Pinpoint the cell where the given text exists, returning its [X, Y] midpoint coordinate. 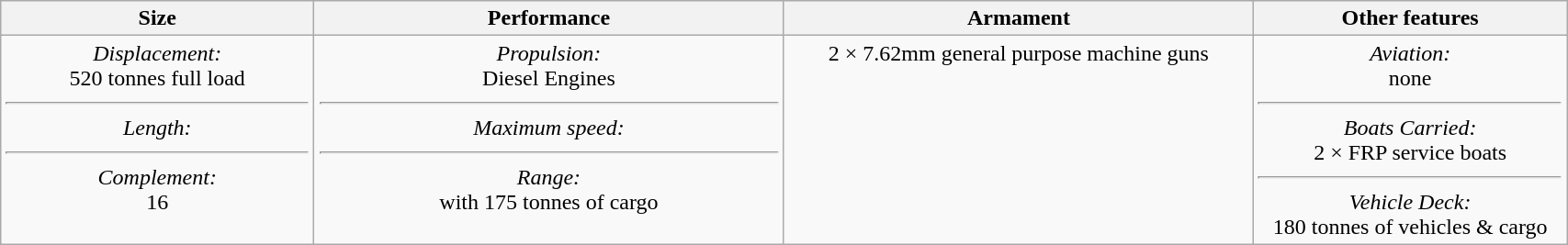
Other features [1411, 18]
Performance [549, 18]
2 × 7.62mm general purpose machine guns [1018, 139]
Propulsion:Diesel Engines Maximum speed: Range: with 175 tonnes of cargo [549, 139]
Size [158, 18]
Armament [1018, 18]
Aviation:noneBoats Carried:2 × FRP service boats Vehicle Deck:180 tonnes of vehicles & cargo [1411, 139]
Displacement:520 tonnes full load Length: Complement:16 [158, 139]
